Search for the cell housing the specified text and yield its [x, y] center coordinate. 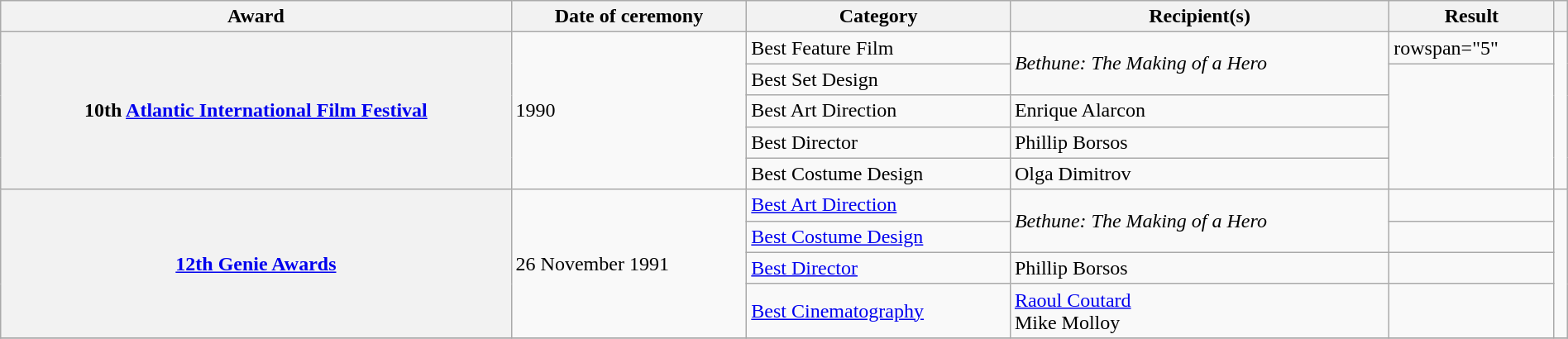
Award [256, 17]
Recipient(s) [1199, 17]
26 November 1991 [629, 263]
10th Atlantic International Film Festival [256, 111]
Date of ceremony [629, 17]
Raoul Coutard Mike Molloy [1199, 311]
Best Set Design [878, 79]
Enrique Alarcon [1199, 111]
rowspan="5" [1472, 48]
Best Feature Film [878, 48]
Best Cinematography [878, 311]
12th Genie Awards [256, 263]
1990 [629, 111]
Olga Dimitrov [1199, 174]
Category [878, 17]
Result [1472, 17]
